Return (x, y) of the center of cell containing provided text 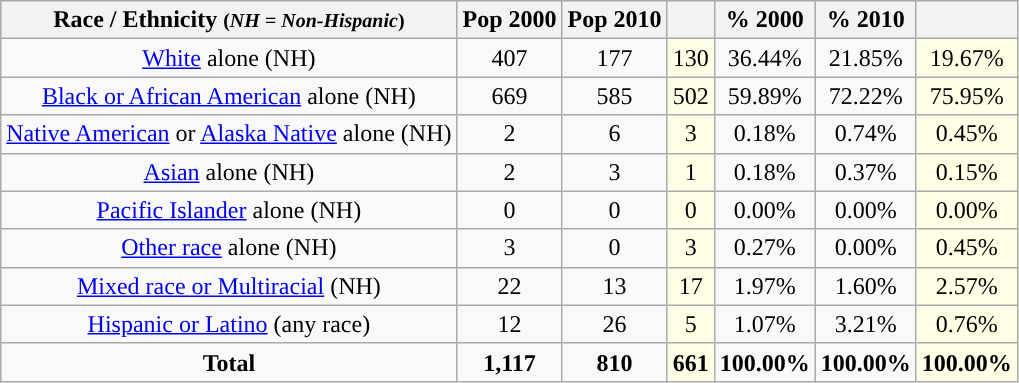
12 (510, 324)
502 (690, 96)
36.44% (764, 58)
177 (614, 58)
0.15% (966, 172)
Other race alone (NH) (229, 248)
21.85% (866, 58)
% 2000 (764, 20)
26 (614, 324)
13 (614, 286)
1 (690, 172)
Pop 2010 (614, 20)
3.21% (866, 324)
0.37% (866, 172)
130 (690, 58)
5 (690, 324)
Black or African American alone (NH) (229, 96)
1.60% (866, 286)
72.22% (866, 96)
1.07% (764, 324)
Hispanic or Latino (any race) (229, 324)
6 (614, 134)
17 (690, 286)
669 (510, 96)
1,117 (510, 362)
22 (510, 286)
59.89% (764, 96)
661 (690, 362)
Total (229, 362)
2.57% (966, 286)
% 2010 (866, 20)
75.95% (966, 96)
19.67% (966, 58)
Race / Ethnicity (NH = Non-Hispanic) (229, 20)
Pacific Islander alone (NH) (229, 210)
810 (614, 362)
0.76% (966, 324)
White alone (NH) (229, 58)
Mixed race or Multiracial (NH) (229, 286)
0.74% (866, 134)
Asian alone (NH) (229, 172)
0.27% (764, 248)
Pop 2000 (510, 20)
Native American or Alaska Native alone (NH) (229, 134)
407 (510, 58)
585 (614, 96)
1.97% (764, 286)
